For the text-containing cell, return its midpoint in (x, y) coordinate format. 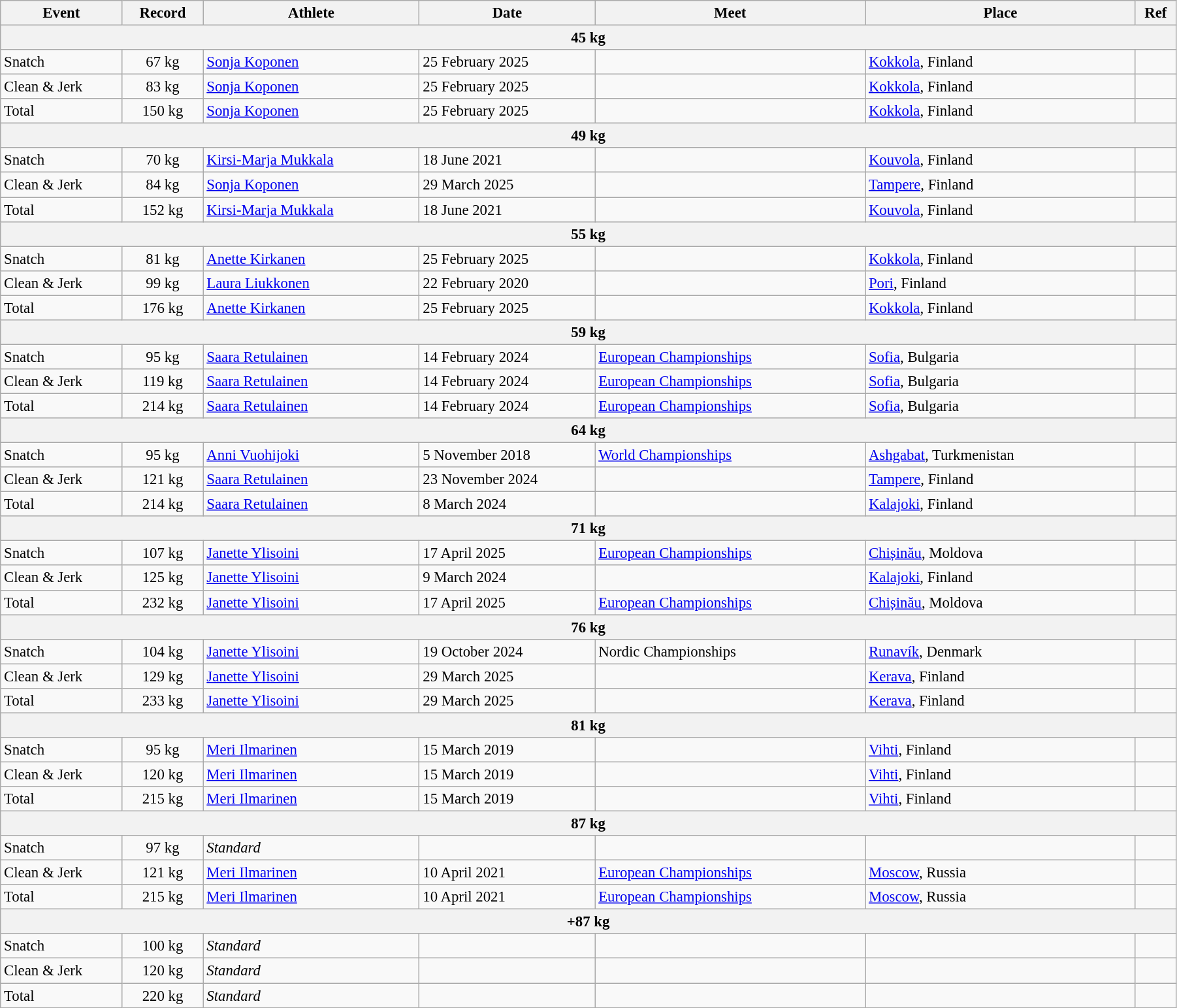
70 kg (163, 160)
176 kg (163, 308)
84 kg (163, 185)
71 kg (588, 528)
49 kg (588, 136)
220 kg (163, 996)
Place (1001, 13)
233 kg (163, 701)
Pori, Finland (1001, 283)
Runavík, Denmark (1001, 651)
152 kg (163, 210)
8 March 2024 (507, 504)
Event (61, 13)
23 November 2024 (507, 480)
232 kg (163, 602)
World Championships (730, 455)
Ref (1155, 13)
Record (163, 13)
125 kg (163, 578)
150 kg (163, 111)
97 kg (163, 848)
129 kg (163, 676)
Laura Liukkonen (311, 283)
Athlete (311, 13)
55 kg (588, 234)
59 kg (588, 333)
83 kg (163, 87)
100 kg (163, 947)
Date (507, 13)
87 kg (588, 824)
Ashgabat, Turkmenistan (1001, 455)
5 November 2018 (507, 455)
64 kg (588, 431)
Nordic Championships (730, 651)
22 February 2020 (507, 283)
19 October 2024 (507, 651)
76 kg (588, 627)
107 kg (163, 553)
9 March 2024 (507, 578)
67 kg (163, 62)
Meet (730, 13)
+87 kg (588, 922)
104 kg (163, 651)
119 kg (163, 382)
45 kg (588, 38)
Anni Vuohijoki (311, 455)
99 kg (163, 283)
